Find where the given text appears and provide that cell's center as (x, y) coordinate. 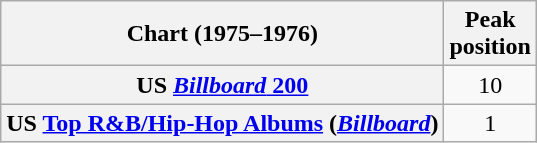
10 (490, 85)
1 (490, 123)
US Top R&B/Hip-Hop Albums (Billboard) (222, 123)
US Billboard 200 (222, 85)
Peakposition (490, 34)
Chart (1975–1976) (222, 34)
